Locate the cell with the specified text and output its (x, y) center coordinate. 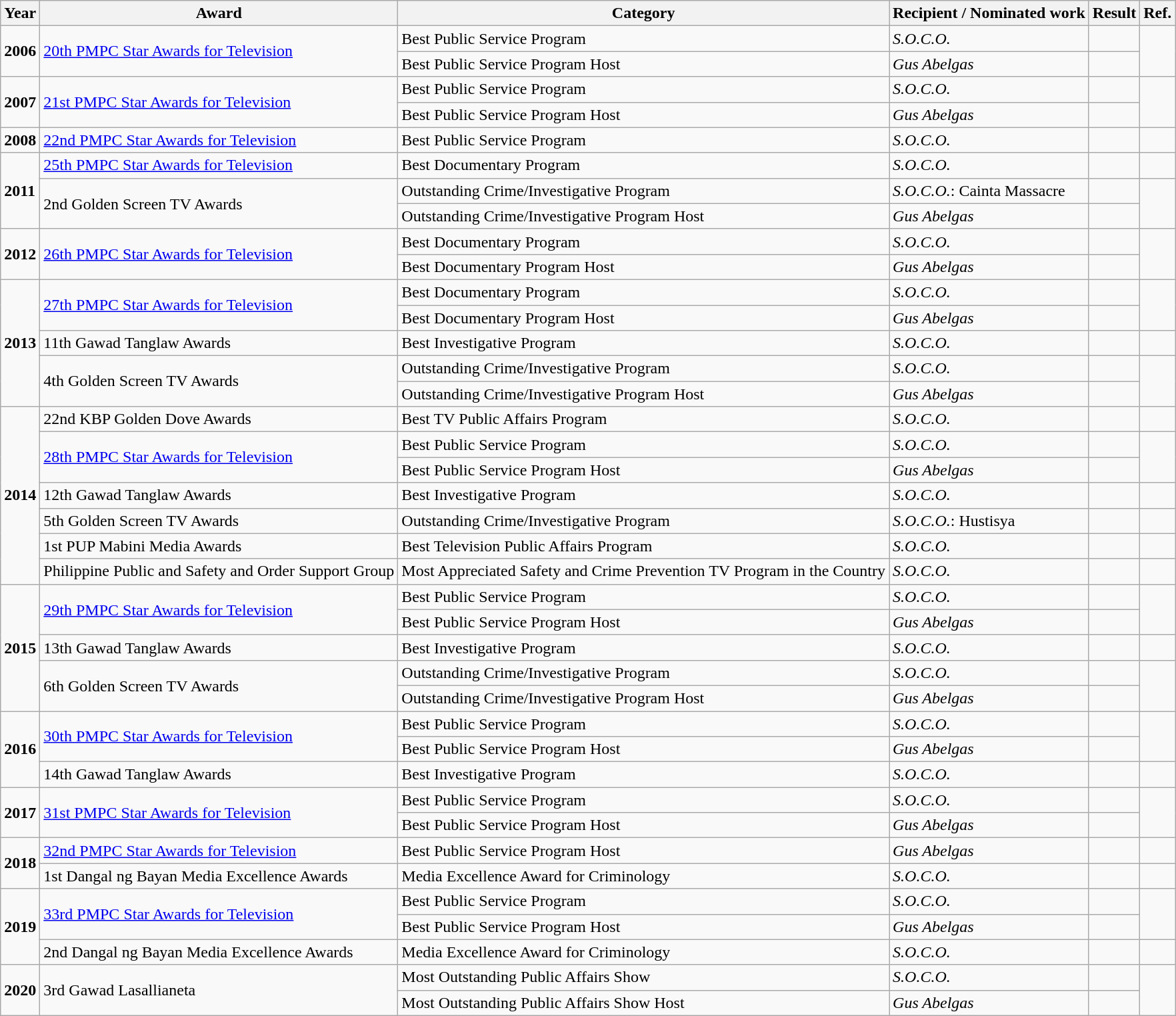
2011 (20, 191)
Philippine Public and Safety and Order Support Group (219, 571)
13th Gawad Tanglaw Awards (219, 647)
31st PMPC Star Awards for Television (219, 813)
S.O.C.O.: Cainta Massacre (989, 191)
14th Gawad Tanglaw Awards (219, 775)
4th Golden Screen TV Awards (219, 381)
2020 (20, 990)
2017 (20, 813)
1st Dangal ng Bayan Media Excellence Awards (219, 876)
Most Outstanding Public Affairs Show (644, 977)
1st PUP Mabini Media Awards (219, 546)
25th PMPC Star Awards for Television (219, 165)
2006 (20, 51)
Year (20, 13)
28th PMPC Star Awards for Television (219, 457)
2007 (20, 102)
Category (644, 13)
6th Golden Screen TV Awards (219, 685)
Recipient / Nominated work (989, 13)
2018 (20, 863)
2012 (20, 254)
Ref. (1157, 13)
22nd PMPC Star Awards for Television (219, 140)
5th Golden Screen TV Awards (219, 521)
2015 (20, 647)
21st PMPC Star Awards for Television (219, 102)
12th Gawad Tanglaw Awards (219, 495)
11th Gawad Tanglaw Awards (219, 343)
Award (219, 13)
2019 (20, 927)
27th PMPC Star Awards for Television (219, 305)
22nd KBP Golden Dove Awards (219, 419)
3rd Gawad Lasallianeta (219, 990)
2008 (20, 140)
2016 (20, 749)
32nd PMPC Star Awards for Television (219, 851)
Most Outstanding Public Affairs Show Host (644, 1003)
29th PMPC Star Awards for Television (219, 609)
26th PMPC Star Awards for Television (219, 254)
20th PMPC Star Awards for Television (219, 51)
33rd PMPC Star Awards for Television (219, 914)
2013 (20, 343)
Result (1114, 13)
Best TV Public Affairs Program (644, 419)
Best Television Public Affairs Program (644, 546)
2nd Golden Screen TV Awards (219, 203)
2014 (20, 495)
S.O.C.O.: Hustisya (989, 521)
30th PMPC Star Awards for Television (219, 736)
2nd Dangal ng Bayan Media Excellence Awards (219, 952)
Most Appreciated Safety and Crime Prevention TV Program in the Country (644, 571)
